Find where the given text appears and provide that cell's center as [X, Y] coordinate. 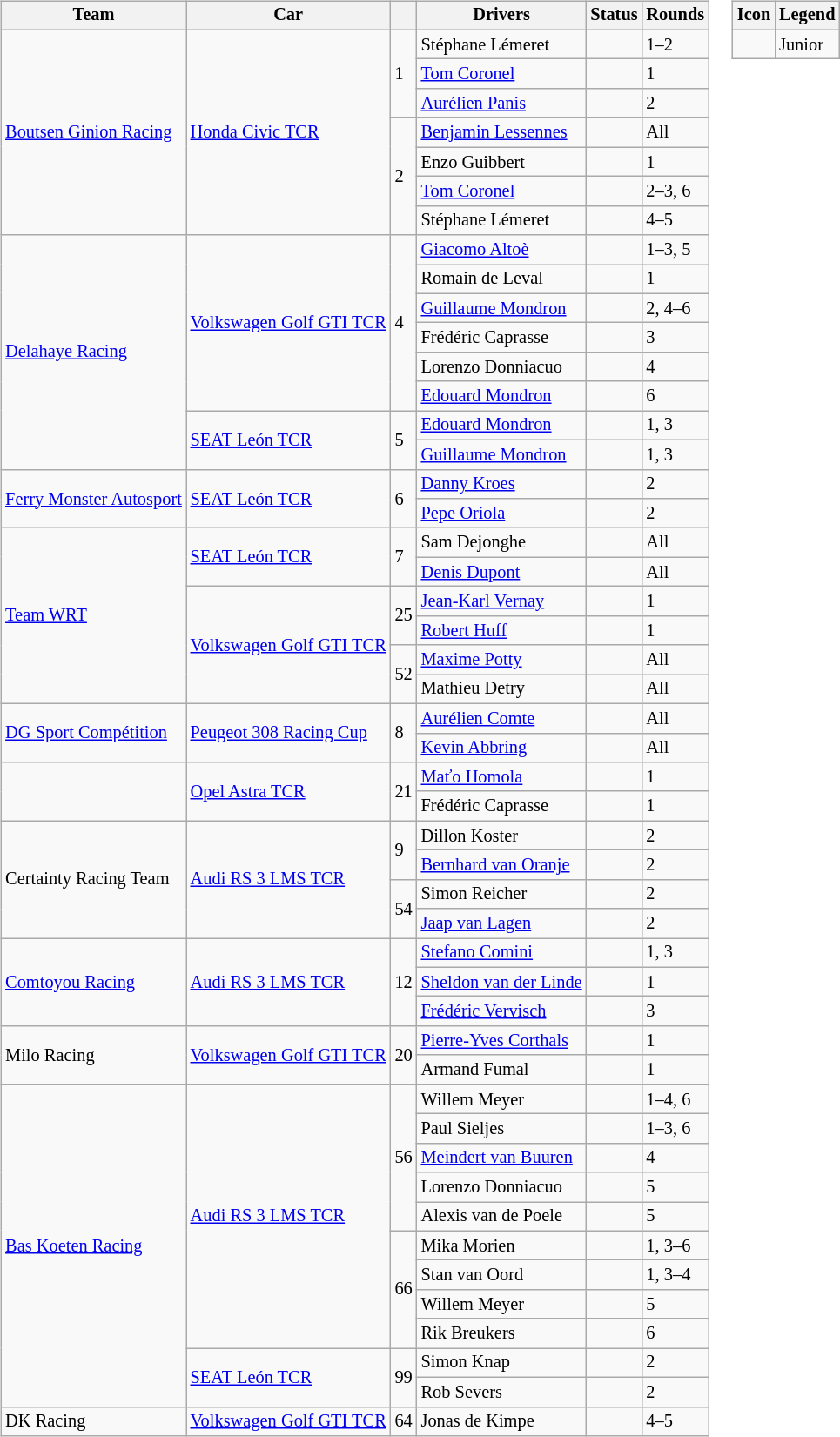
Jean-Karl Vernay [501, 601]
Icon [754, 16]
Benjamin Lessennes [501, 132]
1–3, 5 [675, 250]
Aurélien Comte [501, 718]
Simon Knap [501, 1363]
Drivers [501, 16]
Car [289, 16]
Ferry Monster Autosport [93, 498]
Rounds [675, 16]
Meindert van Buuren [501, 1158]
52 [404, 674]
Honda Civic TCR [289, 132]
Rob Severs [501, 1392]
54 [404, 909]
Team WRT [93, 615]
Legend [807, 16]
9 [404, 849]
1–4, 6 [675, 1099]
Jaap van Lagen [501, 923]
Milo Racing [93, 1055]
1, 3–6 [675, 1246]
Stan van Oord [501, 1275]
Sam Dejonghe [501, 542]
Peugeot 308 Racing Cup [289, 733]
Danny Kroes [501, 484]
2–3, 6 [675, 191]
56 [404, 1158]
Giacomo Altoè [501, 250]
Comtoyou Racing [93, 982]
Jonas de Kimpe [501, 1421]
99 [404, 1377]
25 [404, 616]
7 [404, 557]
Bas Koeten Racing [93, 1246]
Armand Fumal [501, 1070]
Paul Sieljes [501, 1129]
Dillon Koster [501, 836]
Rik Breukers [501, 1333]
1–2 [675, 44]
Status [614, 16]
Mathieu Detry [501, 689]
Team [93, 16]
Maťo Homola [501, 777]
Pierre-Yves Corthals [501, 1041]
Frédéric Vervisch [501, 1011]
Robert Huff [501, 630]
Stefano Comini [501, 953]
12 [404, 982]
DK Racing [93, 1421]
Pepe Oriola [501, 514]
DG Sport Compétition [93, 733]
Delahaye Racing [93, 352]
8 [404, 733]
Boutsen Ginion Racing [93, 132]
Kevin Abbring [501, 748]
1–3, 6 [675, 1129]
21 [404, 792]
Mika Morien [501, 1246]
Denis Dupont [501, 572]
2, 4–6 [675, 308]
Enzo Guibbert [501, 162]
Sheldon van der Linde [501, 982]
Opel Astra TCR [289, 792]
Simon Reicher [501, 894]
1, 3–4 [675, 1275]
Certainty Racing Team [93, 879]
Bernhard van Oranje [501, 865]
20 [404, 1055]
64 [404, 1421]
66 [404, 1290]
Alexis van de Poele [501, 1217]
Maxime Potty [501, 660]
Junior [807, 44]
Aurélien Panis [501, 104]
Romain de Leval [501, 279]
